For the text-containing cell, return its midpoint in (X, Y) coordinate format. 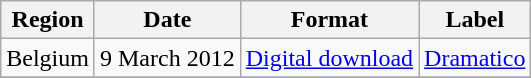
Region (48, 20)
Digital download (329, 58)
Label (475, 20)
Format (329, 20)
Date (167, 20)
9 March 2012 (167, 58)
Dramatico (475, 58)
Belgium (48, 58)
